Return (X, Y) of the center of cell containing provided text 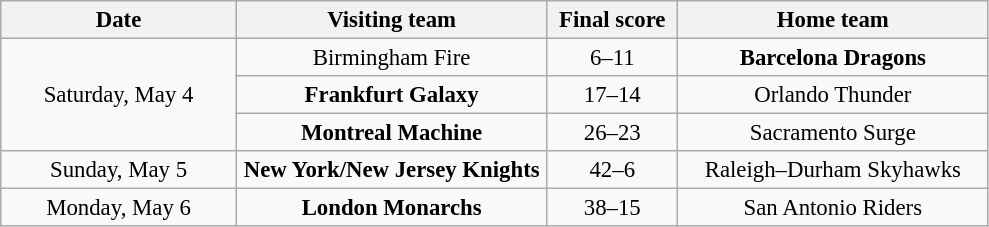
Home team (834, 20)
42–6 (612, 170)
San Antonio Riders (834, 208)
Final score (612, 20)
Saturday, May 4 (119, 96)
Orlando Thunder (834, 95)
Visiting team (392, 20)
Sunday, May 5 (119, 170)
Barcelona Dragons (834, 58)
Raleigh–Durham Skyhawks (834, 170)
Birmingham Fire (392, 58)
Montreal Machine (392, 133)
Sacramento Surge (834, 133)
Frankfurt Galaxy (392, 95)
London Monarchs (392, 208)
17–14 (612, 95)
38–15 (612, 208)
Date (119, 20)
Monday, May 6 (119, 208)
New York/New Jersey Knights (392, 170)
6–11 (612, 58)
26–23 (612, 133)
